Locate the cell with the specified text and output its [X, Y] center coordinate. 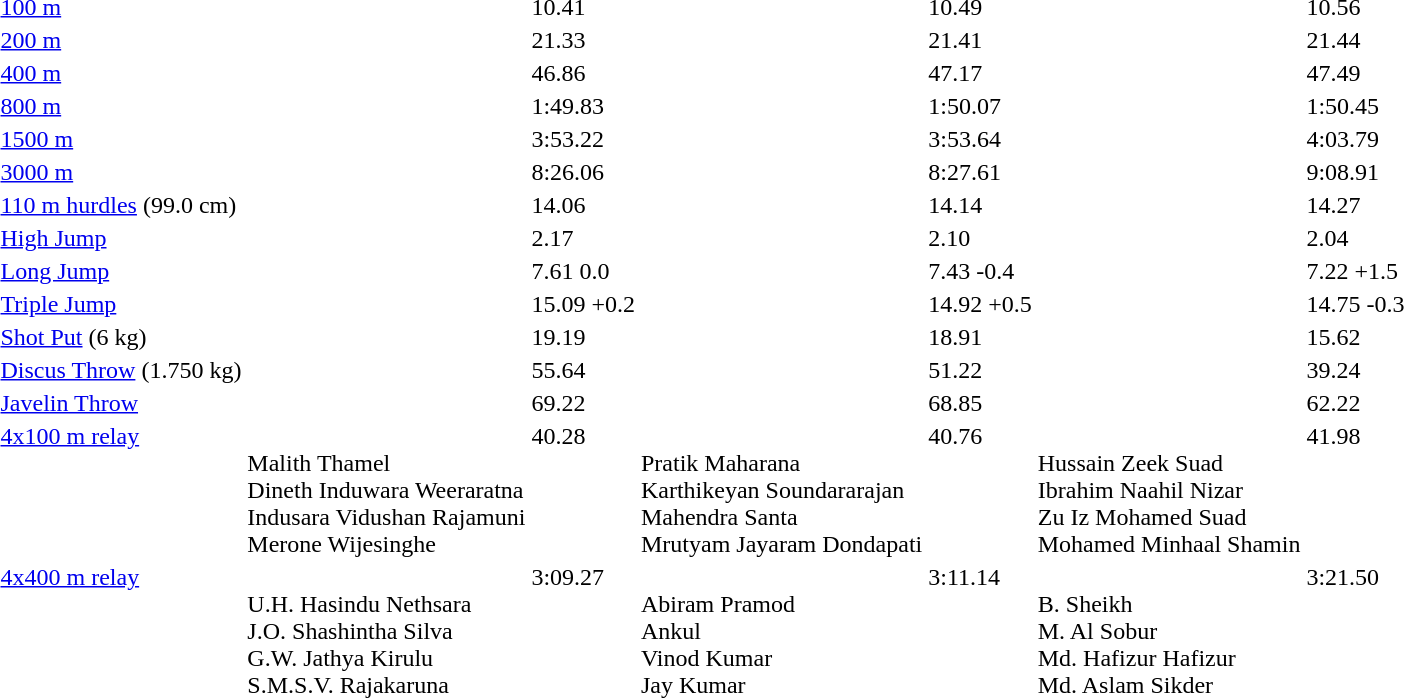
2.17 [584, 238]
19.19 [584, 337]
8:27.61 [980, 172]
69.22 [584, 403]
51.22 [980, 370]
68.85 [980, 403]
8:26.06 [584, 172]
Pratik Maharana Karthikeyan Soundararajan Mahendra Santa Mrutyam Jayaram Dondapati [781, 490]
18.91 [980, 337]
55.64 [584, 370]
3:53.64 [980, 139]
21.33 [584, 40]
40.76 [980, 490]
47.17 [980, 73]
1:49.83 [584, 106]
7.61 0.0 [584, 271]
3:53.22 [584, 139]
15.09 +0.2 [584, 304]
Hussain Zeek Suad Ibrahim Naahil Nizar Zu Iz Mohamed Suad Mohamed Minhaal Shamin [1169, 490]
2.10 [980, 238]
46.86 [584, 73]
21.41 [980, 40]
40.28 [584, 490]
1:50.07 [980, 106]
7.43 -0.4 [980, 271]
14.14 [980, 205]
14.92 +0.5 [980, 304]
14.06 [584, 205]
Malith Thamel Dineth Induwara Weeraratna Indusara Vidushan Rajamuni Merone Wijesinghe [386, 490]
